Capture the cell that displays the provided text and extract its [x, y] central coordinate. 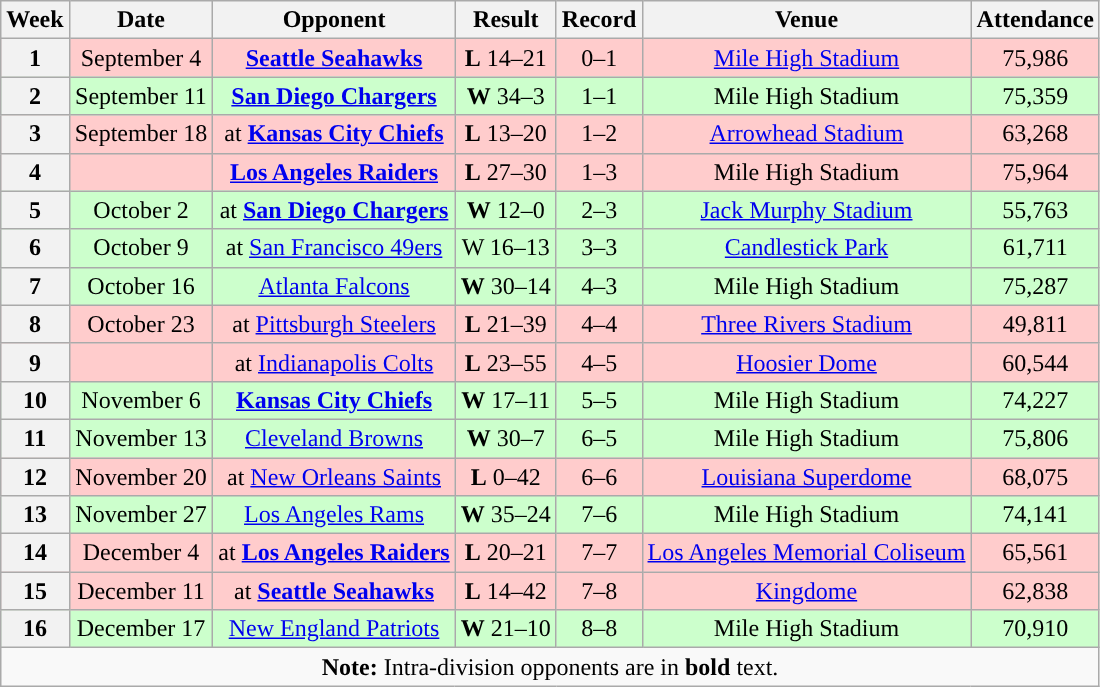
74,227 [1035, 400]
October 23 [141, 324]
55,763 [1035, 210]
L 21–39 [506, 324]
74,141 [1035, 515]
at Indianapolis Colts [334, 362]
3–3 [599, 248]
11 [35, 438]
Arrowhead Stadium [806, 134]
7 [35, 286]
49,811 [1035, 324]
12 [35, 477]
Date [141, 20]
65,561 [1035, 553]
November 13 [141, 438]
0–1 [599, 58]
September 4 [141, 58]
November 27 [141, 515]
13 [35, 515]
Los Angeles Raiders [334, 172]
Note: Intra-division opponents are in bold text. [550, 667]
Result [506, 20]
Louisiana Superdome [806, 477]
4–5 [599, 362]
W 16–13 [506, 248]
Venue [806, 20]
at San Francisco 49ers [334, 248]
4–4 [599, 324]
3 [35, 134]
1–3 [599, 172]
4–3 [599, 286]
Atlanta Falcons [334, 286]
Three Rivers Stadium [806, 324]
75,359 [1035, 96]
6–6 [599, 477]
September 11 [141, 96]
Candlestick Park [806, 248]
December 4 [141, 553]
L 23–55 [506, 362]
W 17–11 [506, 400]
Los Angeles Rams [334, 515]
1 [35, 58]
at Seattle Seahawks [334, 591]
Week [35, 20]
75,806 [1035, 438]
Seattle Seahawks [334, 58]
6 [35, 248]
W 34–3 [506, 96]
5 [35, 210]
70,910 [1035, 629]
8 [35, 324]
October 9 [141, 248]
14 [35, 553]
7–8 [599, 591]
Hoosier Dome [806, 362]
at New Orleans Saints [334, 477]
W 30–14 [506, 286]
Record [599, 20]
8–8 [599, 629]
W 12–0 [506, 210]
W 21–10 [506, 629]
60,544 [1035, 362]
at Kansas City Chiefs [334, 134]
L 14–21 [506, 58]
10 [35, 400]
62,838 [1035, 591]
2 [35, 96]
15 [35, 591]
75,986 [1035, 58]
L 14–42 [506, 591]
at Los Angeles Raiders [334, 553]
16 [35, 629]
1–2 [599, 134]
7–6 [599, 515]
Kingdome [806, 591]
L 20–21 [506, 553]
L 13–20 [506, 134]
Cleveland Browns [334, 438]
4 [35, 172]
75,287 [1035, 286]
December 11 [141, 591]
November 20 [141, 477]
2–3 [599, 210]
November 6 [141, 400]
Jack Murphy Stadium [806, 210]
October 2 [141, 210]
W 35–24 [506, 515]
9 [35, 362]
68,075 [1035, 477]
New England Patriots [334, 629]
5–5 [599, 400]
Los Angeles Memorial Coliseum [806, 553]
L 0–42 [506, 477]
75,964 [1035, 172]
October 16 [141, 286]
1–1 [599, 96]
L 27–30 [506, 172]
Attendance [1035, 20]
7–7 [599, 553]
September 18 [141, 134]
W 30–7 [506, 438]
at Pittsburgh Steelers [334, 324]
Opponent [334, 20]
63,268 [1035, 134]
61,711 [1035, 248]
San Diego Chargers [334, 96]
Kansas City Chiefs [334, 400]
December 17 [141, 629]
at San Diego Chargers [334, 210]
6–5 [599, 438]
